Scan for the cell matching the given text and deliver its [X, Y] coordinate at center. 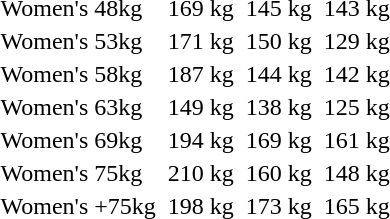
150 kg [278, 41]
160 kg [278, 173]
144 kg [278, 74]
194 kg [200, 140]
210 kg [200, 173]
171 kg [200, 41]
169 kg [278, 140]
138 kg [278, 107]
187 kg [200, 74]
149 kg [200, 107]
